Pinpoint the cell where the given text exists, returning its (X, Y) midpoint coordinate. 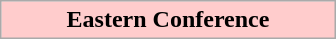
Eastern Conference (168, 20)
